Extract the (x, y) coordinate from the center of the cell holding the provided text.  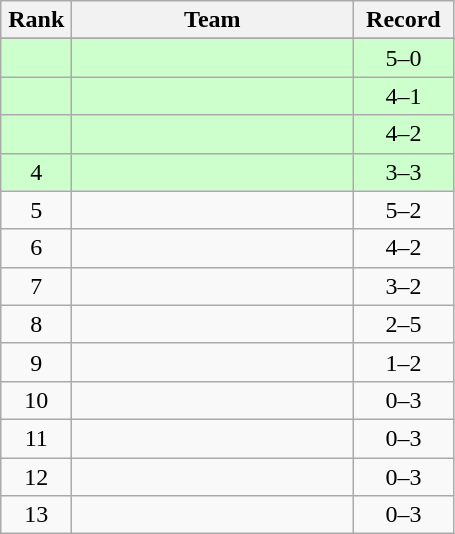
4 (36, 172)
Team (212, 20)
4–1 (404, 96)
2–5 (404, 324)
7 (36, 286)
1–2 (404, 362)
Rank (36, 20)
6 (36, 248)
10 (36, 400)
11 (36, 438)
3–3 (404, 172)
Record (404, 20)
5–0 (404, 58)
5–2 (404, 210)
8 (36, 324)
13 (36, 515)
3–2 (404, 286)
12 (36, 477)
5 (36, 210)
9 (36, 362)
